Locate the cell with the specified text and output its (X, Y) center coordinate. 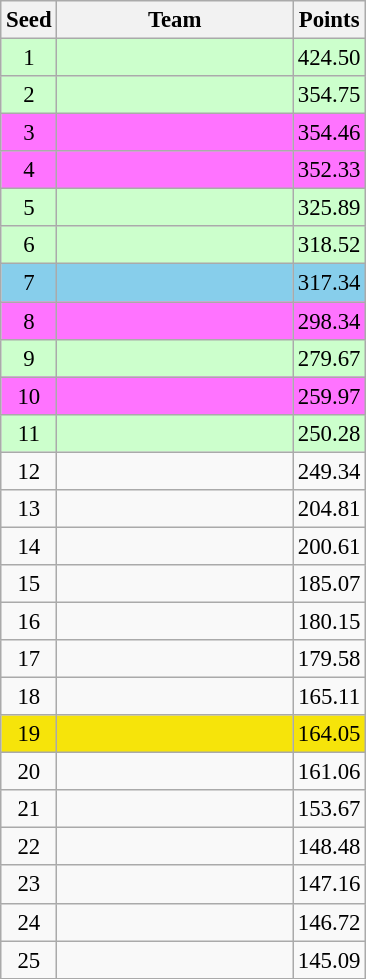
145.09 (328, 960)
18 (29, 697)
146.72 (328, 922)
325.89 (328, 208)
16 (29, 621)
180.15 (328, 621)
161.06 (328, 772)
259.97 (328, 396)
22 (29, 847)
21 (29, 809)
298.34 (328, 321)
17 (29, 659)
179.58 (328, 659)
Team (175, 20)
204.81 (328, 509)
354.46 (328, 133)
6 (29, 245)
7 (29, 283)
4 (29, 170)
148.48 (328, 847)
12 (29, 471)
200.61 (328, 546)
23 (29, 885)
20 (29, 772)
25 (29, 960)
279.67 (328, 358)
352.33 (328, 170)
19 (29, 734)
5 (29, 208)
Seed (29, 20)
14 (29, 546)
185.07 (328, 584)
3 (29, 133)
Points (328, 20)
147.16 (328, 885)
8 (29, 321)
10 (29, 396)
249.34 (328, 471)
15 (29, 584)
250.28 (328, 433)
318.52 (328, 245)
13 (29, 509)
424.50 (328, 58)
24 (29, 922)
11 (29, 433)
317.34 (328, 283)
1 (29, 58)
2 (29, 95)
165.11 (328, 697)
9 (29, 358)
164.05 (328, 734)
153.67 (328, 809)
354.75 (328, 95)
